Output the [X, Y] coordinate of the center of the cell containing the given text.  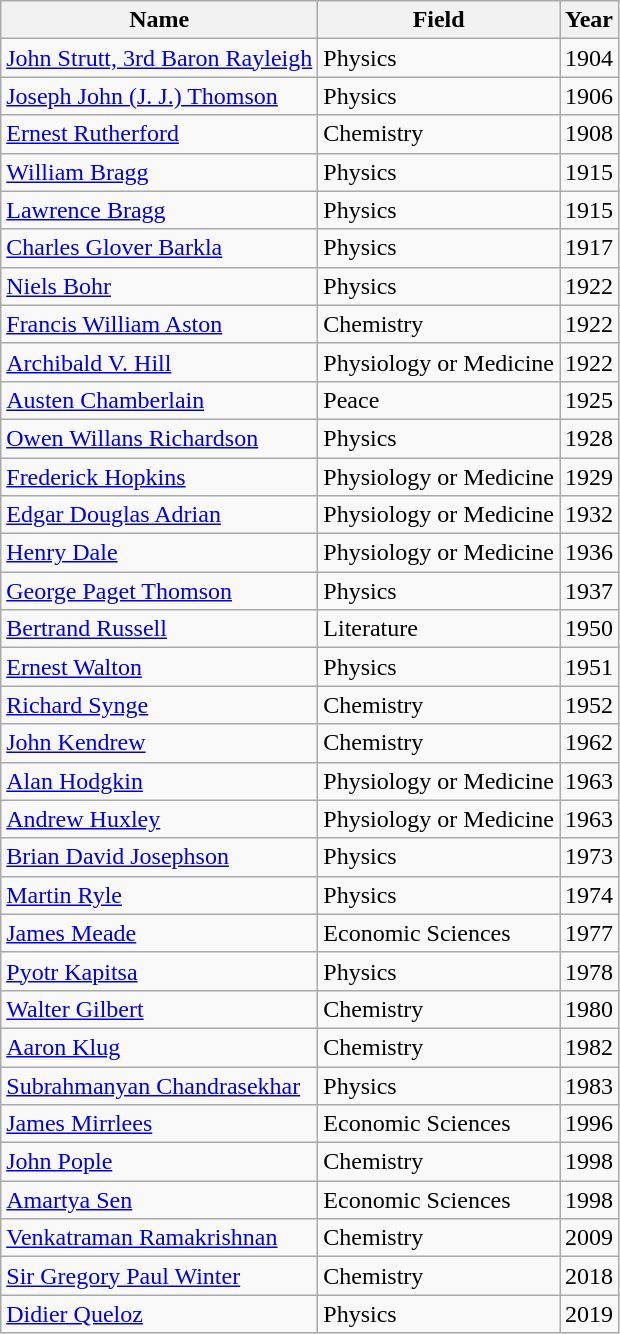
James Mirrlees [160, 1124]
Year [590, 20]
George Paget Thomson [160, 591]
Venkatraman Ramakrishnan [160, 1238]
1982 [590, 1047]
Francis William Aston [160, 324]
1978 [590, 971]
Field [439, 20]
Aaron Klug [160, 1047]
Brian David Josephson [160, 857]
1925 [590, 400]
1936 [590, 553]
1962 [590, 743]
1929 [590, 477]
1950 [590, 629]
2009 [590, 1238]
1937 [590, 591]
Peace [439, 400]
James Meade [160, 933]
Andrew Huxley [160, 819]
Subrahmanyan Chandrasekhar [160, 1085]
1952 [590, 705]
1977 [590, 933]
Niels Bohr [160, 286]
Lawrence Bragg [160, 210]
Name [160, 20]
1917 [590, 248]
Austen Chamberlain [160, 400]
1951 [590, 667]
1908 [590, 134]
Bertrand Russell [160, 629]
Edgar Douglas Adrian [160, 515]
Alan Hodgkin [160, 781]
1906 [590, 96]
2019 [590, 1314]
1932 [590, 515]
Amartya Sen [160, 1200]
Didier Queloz [160, 1314]
1904 [590, 58]
John Kendrew [160, 743]
Literature [439, 629]
Ernest Rutherford [160, 134]
Frederick Hopkins [160, 477]
Sir Gregory Paul Winter [160, 1276]
1983 [590, 1085]
1980 [590, 1009]
Martin Ryle [160, 895]
Henry Dale [160, 553]
John Strutt, 3rd Baron Rayleigh [160, 58]
Charles Glover Barkla [160, 248]
Joseph John (J. J.) Thomson [160, 96]
1974 [590, 895]
Walter Gilbert [160, 1009]
William Bragg [160, 172]
1996 [590, 1124]
1928 [590, 438]
Owen Willans Richardson [160, 438]
1973 [590, 857]
Pyotr Kapitsa [160, 971]
Archibald V. Hill [160, 362]
Ernest Walton [160, 667]
2018 [590, 1276]
Richard Synge [160, 705]
John Pople [160, 1162]
